Extract the (X, Y) coordinate from the center of the cell holding the provided text.  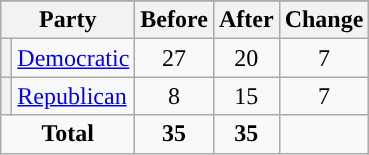
Before (174, 20)
Party (68, 20)
15 (246, 96)
Change (324, 20)
27 (174, 58)
Total (68, 134)
Democratic (74, 58)
20 (246, 58)
After (246, 20)
8 (174, 96)
Republican (74, 96)
